Return the [X, Y] coordinate for the center point of the cell that contains the specified text.  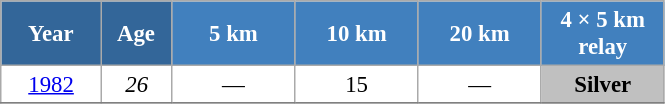
Age [136, 34]
4 × 5 km relay [602, 34]
1982 [52, 85]
5 km [234, 34]
15 [356, 85]
10 km [356, 34]
Silver [602, 85]
26 [136, 85]
Year [52, 34]
20 km [480, 34]
